Output the [X, Y] coordinate of the center of the cell containing the given text.  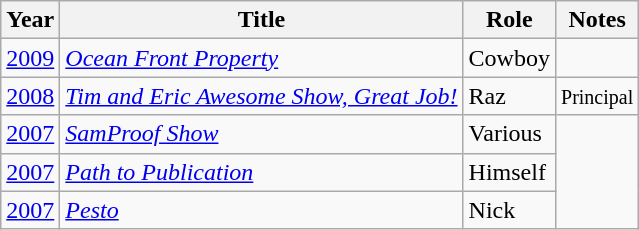
Pesto [262, 210]
Raz [509, 96]
SamProof Show [262, 134]
2008 [30, 96]
Role [509, 20]
Various [509, 134]
Year [30, 20]
Ocean Front Property [262, 58]
Principal [596, 96]
2009 [30, 58]
Tim and Eric Awesome Show, Great Job! [262, 96]
Himself [509, 172]
Cowboy [509, 58]
Title [262, 20]
Path to Publication [262, 172]
Notes [596, 20]
Nick [509, 210]
